Provide the (x, y) coordinate of the cell's center where the given text is located.  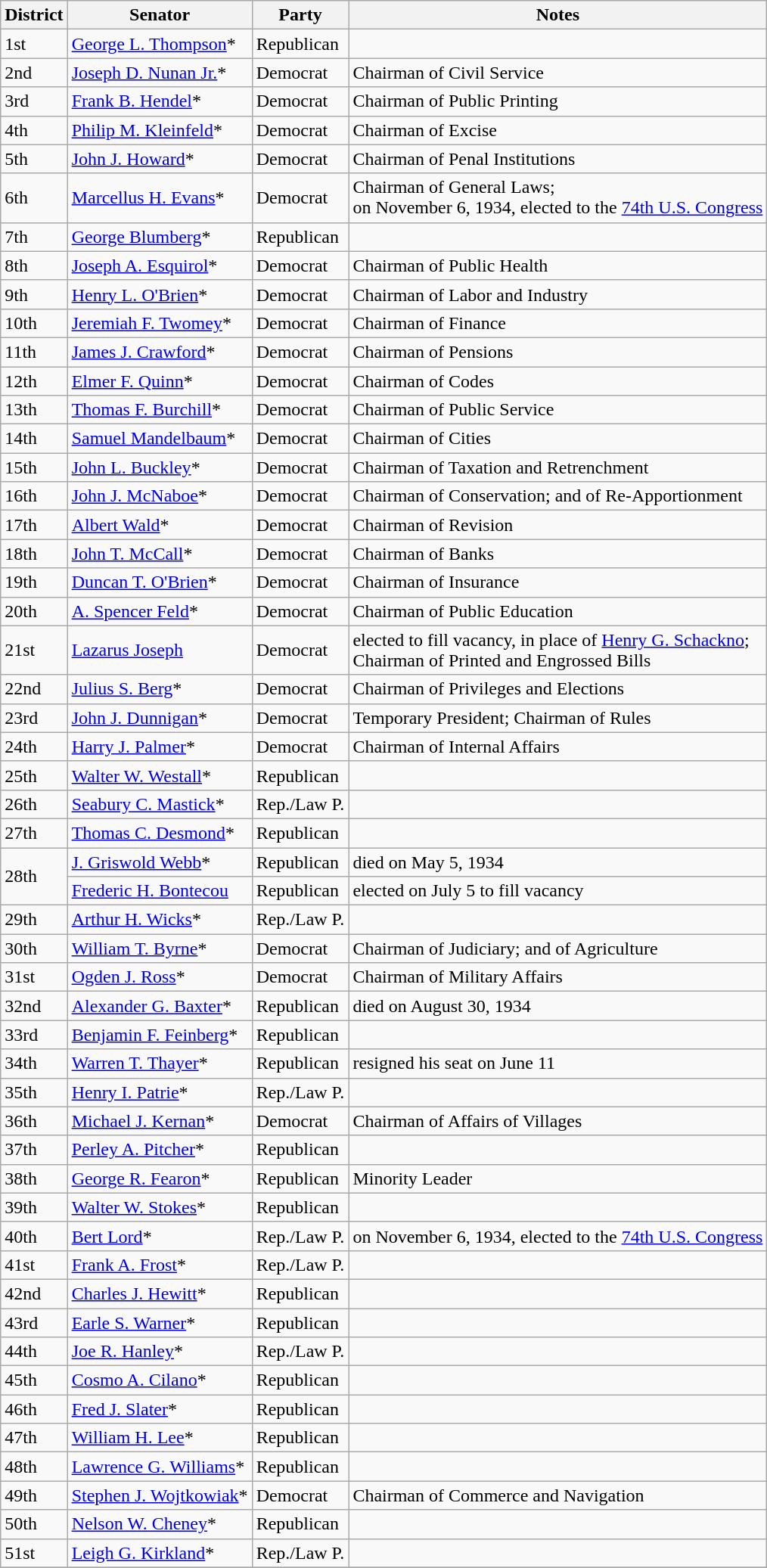
J. Griswold Webb* (160, 862)
Warren T. Thayer* (160, 1063)
George Blumberg* (160, 237)
44th (34, 1352)
Frank A. Frost* (160, 1265)
Ogden J. Ross* (160, 977)
38th (34, 1178)
42nd (34, 1293)
Lazarus Joseph (160, 650)
Cosmo A. Cilano* (160, 1380)
elected on July 5 to fill vacancy (558, 891)
Minority Leader (558, 1178)
Lawrence G. Williams* (160, 1467)
Frederic H. Bontecou (160, 891)
Henry L. O'Brien* (160, 294)
Chairman of Revision (558, 525)
40th (34, 1236)
51st (34, 1553)
Samuel Mandelbaum* (160, 439)
35th (34, 1092)
Philip M. Kleinfeld* (160, 130)
Nelson W. Cheney* (160, 1524)
William H. Lee* (160, 1438)
Chairman of Public Education (558, 611)
Chairman of General Laws; on November 6, 1934, elected to the 74th U.S. Congress (558, 198)
3rd (34, 101)
John J. Howard* (160, 159)
17th (34, 525)
Leigh G. Kirkland* (160, 1553)
6th (34, 198)
32nd (34, 1006)
Chairman of Insurance (558, 582)
20th (34, 611)
Julius S. Berg* (160, 689)
Chairman of Public Health (558, 265)
Jeremiah F. Twomey* (160, 323)
John T. McCall* (160, 554)
Joseph D. Nunan Jr.* (160, 73)
Henry I. Patrie* (160, 1092)
Arthur H. Wicks* (160, 920)
John J. Dunnigan* (160, 718)
William T. Byrne* (160, 949)
24th (34, 747)
Charles J. Hewitt* (160, 1293)
Walter W. Stokes* (160, 1207)
died on May 5, 1934 (558, 862)
Walter W. Westall* (160, 775)
26th (34, 804)
39th (34, 1207)
Benjamin F. Feinberg* (160, 1035)
14th (34, 439)
46th (34, 1409)
31st (34, 977)
37th (34, 1150)
11th (34, 352)
Thomas C. Desmond* (160, 833)
Perley A. Pitcher* (160, 1150)
Earle S. Warner* (160, 1323)
elected to fill vacancy, in place of Henry G. Schackno; Chairman of Printed and Engrossed Bills (558, 650)
12th (34, 380)
Chairman of Pensions (558, 352)
18th (34, 554)
47th (34, 1438)
Chairman of Judiciary; and of Agriculture (558, 949)
Fred J. Slater* (160, 1409)
Chairman of Excise (558, 130)
45th (34, 1380)
District (34, 15)
36th (34, 1121)
13th (34, 410)
Duncan T. O'Brien* (160, 582)
43rd (34, 1323)
19th (34, 582)
Temporary President; Chairman of Rules (558, 718)
Chairman of Affairs of Villages (558, 1121)
A. Spencer Feld* (160, 611)
41st (34, 1265)
10th (34, 323)
27th (34, 833)
Chairman of Labor and Industry (558, 294)
Joseph A. Esquirol* (160, 265)
28th (34, 876)
49th (34, 1495)
Elmer F. Quinn* (160, 380)
7th (34, 237)
Frank B. Hendel* (160, 101)
died on August 30, 1934 (558, 1006)
29th (34, 920)
1st (34, 44)
Chairman of Military Affairs (558, 977)
George L. Thompson* (160, 44)
George R. Fearon* (160, 1178)
John L. Buckley* (160, 467)
8th (34, 265)
16th (34, 496)
25th (34, 775)
Chairman of Banks (558, 554)
Thomas F. Burchill* (160, 410)
Senator (160, 15)
5th (34, 159)
9th (34, 294)
on November 6, 1934, elected to the 74th U.S. Congress (558, 1236)
Chairman of Codes (558, 380)
Seabury C. Mastick* (160, 804)
50th (34, 1524)
48th (34, 1467)
Alexander G. Baxter* (160, 1006)
Chairman of Cities (558, 439)
33rd (34, 1035)
Michael J. Kernan* (160, 1121)
Chairman of Public Printing (558, 101)
30th (34, 949)
Chairman of Privileges and Elections (558, 689)
Chairman of Taxation and Retrenchment (558, 467)
2nd (34, 73)
Chairman of Internal Affairs (558, 747)
Chairman of Civil Service (558, 73)
Chairman of Public Service (558, 410)
15th (34, 467)
Party (300, 15)
Bert Lord* (160, 1236)
Chairman of Commerce and Navigation (558, 1495)
21st (34, 650)
James J. Crawford* (160, 352)
Albert Wald* (160, 525)
Chairman of Conservation; and of Re-Apportionment (558, 496)
Chairman of Finance (558, 323)
23rd (34, 718)
34th (34, 1063)
Notes (558, 15)
resigned his seat on June 11 (558, 1063)
Harry J. Palmer* (160, 747)
John J. McNaboe* (160, 496)
22nd (34, 689)
4th (34, 130)
Stephen J. Wojtkowiak* (160, 1495)
Chairman of Penal Institutions (558, 159)
Joe R. Hanley* (160, 1352)
Marcellus H. Evans* (160, 198)
